Return the [X, Y] coordinate for the center point of the cell that contains the specified text.  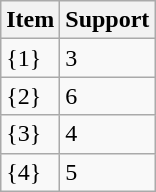
Item [30, 20]
6 [108, 96]
Support [108, 20]
3 [108, 58]
5 [108, 172]
{3} [30, 134]
4 [108, 134]
{2} [30, 96]
{4} [30, 172]
{1} [30, 58]
